Capture the cell that displays the provided text and extract its [X, Y] central coordinate. 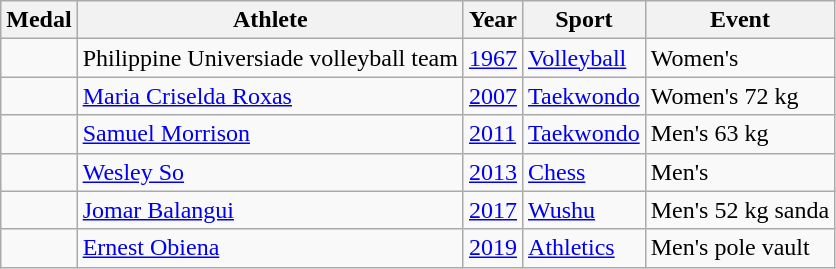
Men's 63 kg [740, 134]
Wushu [584, 210]
1967 [492, 58]
Athletics [584, 248]
2013 [492, 172]
2011 [492, 134]
Sport [584, 20]
Athlete [270, 20]
2019 [492, 248]
Medal [39, 20]
Event [740, 20]
2007 [492, 96]
Volleyball [584, 58]
Men's pole vault [740, 248]
Women's [740, 58]
Ernest Obiena [270, 248]
Men's [740, 172]
Wesley So [270, 172]
Women's 72 kg [740, 96]
Maria Criselda Roxas [270, 96]
Chess [584, 172]
Philippine Universiade volleyball team [270, 58]
Men's 52 kg sanda [740, 210]
Year [492, 20]
2017 [492, 210]
Jomar Balangui [270, 210]
Samuel Morrison [270, 134]
